Scan for the cell matching the given text and deliver its [X, Y] coordinate at center. 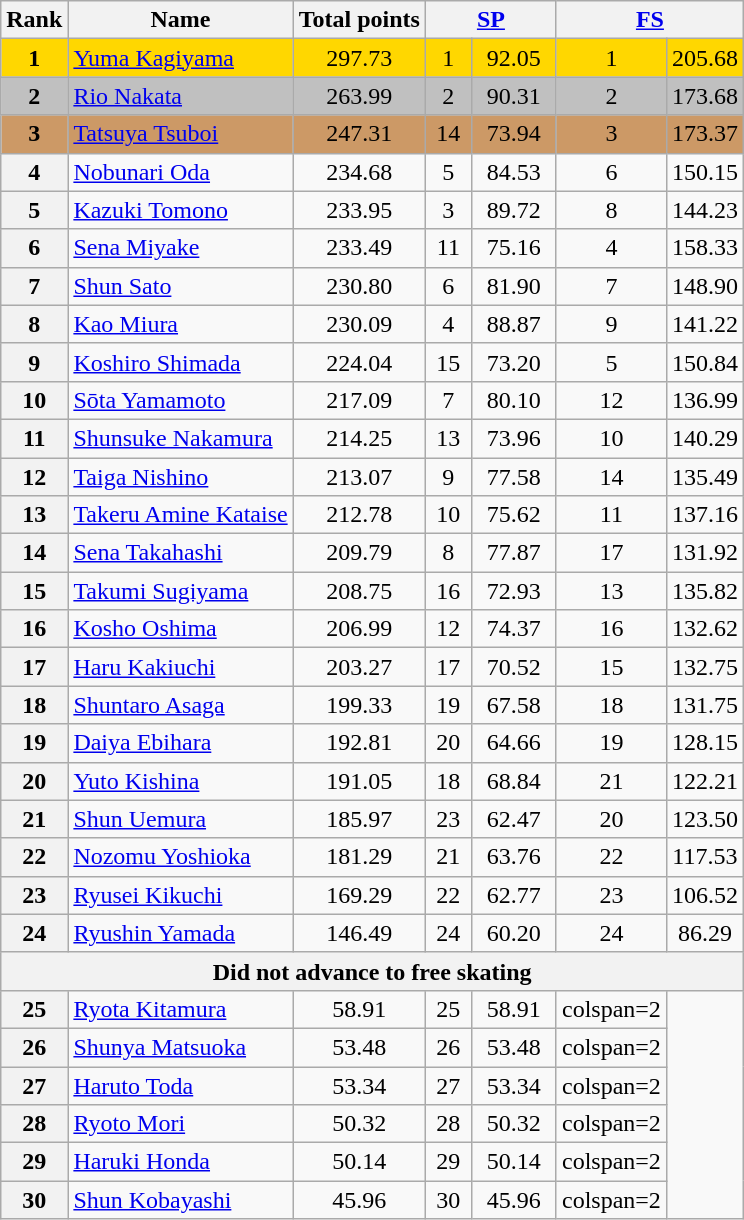
132.62 [704, 629]
185.97 [359, 819]
247.31 [359, 134]
173.37 [704, 134]
Ryota Kitamura [180, 1009]
68.84 [514, 781]
Haru Kakiuchi [180, 667]
158.33 [704, 248]
212.78 [359, 515]
81.90 [514, 286]
60.20 [514, 933]
Kosho Oshima [180, 629]
74.37 [514, 629]
209.79 [359, 553]
144.23 [704, 210]
135.82 [704, 591]
234.68 [359, 172]
Total points [359, 20]
Ryushin Yamada [180, 933]
70.52 [514, 667]
62.47 [514, 819]
181.29 [359, 857]
199.33 [359, 705]
90.31 [514, 96]
72.93 [514, 591]
Ryoto Mori [180, 1124]
73.20 [514, 362]
192.81 [359, 743]
80.10 [514, 400]
135.49 [704, 477]
Shun Uemura [180, 819]
106.52 [704, 895]
233.49 [359, 248]
203.27 [359, 667]
Shunya Matsuoka [180, 1047]
208.75 [359, 591]
86.29 [704, 933]
64.66 [514, 743]
77.87 [514, 553]
205.68 [704, 58]
Sōta Yamamoto [180, 400]
Did not advance to free skating [372, 971]
Rio Nakata [180, 96]
Shun Sato [180, 286]
150.15 [704, 172]
Takeru Amine Kataise [180, 515]
146.49 [359, 933]
Haruki Honda [180, 1162]
128.15 [704, 743]
230.09 [359, 324]
Taiga Nishino [180, 477]
Koshiro Shimada [180, 362]
123.50 [704, 819]
Haruto Toda [180, 1085]
Kazuki Tomono [180, 210]
73.94 [514, 134]
Kao Miura [180, 324]
140.29 [704, 438]
77.58 [514, 477]
131.92 [704, 553]
132.75 [704, 667]
Shunsuke Nakamura [180, 438]
Name [180, 20]
67.58 [514, 705]
297.73 [359, 58]
84.53 [514, 172]
173.68 [704, 96]
136.99 [704, 400]
148.90 [704, 286]
122.21 [704, 781]
89.72 [514, 210]
75.62 [514, 515]
137.16 [704, 515]
Sena Takahashi [180, 553]
FS [650, 20]
Rank [34, 20]
88.87 [514, 324]
233.95 [359, 210]
141.22 [704, 324]
217.09 [359, 400]
213.07 [359, 477]
117.53 [704, 857]
169.29 [359, 895]
Daiya Ebihara [180, 743]
73.96 [514, 438]
Takumi Sugiyama [180, 591]
Nobunari Oda [180, 172]
Nozomu Yoshioka [180, 857]
SP [490, 20]
Tatsuya Tsuboi [180, 134]
62.77 [514, 895]
131.75 [704, 705]
75.16 [514, 248]
Shuntaro Asaga [180, 705]
191.05 [359, 781]
Shun Kobayashi [180, 1200]
63.76 [514, 857]
214.25 [359, 438]
Yuto Kishina [180, 781]
224.04 [359, 362]
92.05 [514, 58]
230.80 [359, 286]
263.99 [359, 96]
Yuma Kagiyama [180, 58]
206.99 [359, 629]
Sena Miyake [180, 248]
150.84 [704, 362]
Ryusei Kikuchi [180, 895]
